Detect which cell encompasses the target text, then output its (x, y) center coordinate. 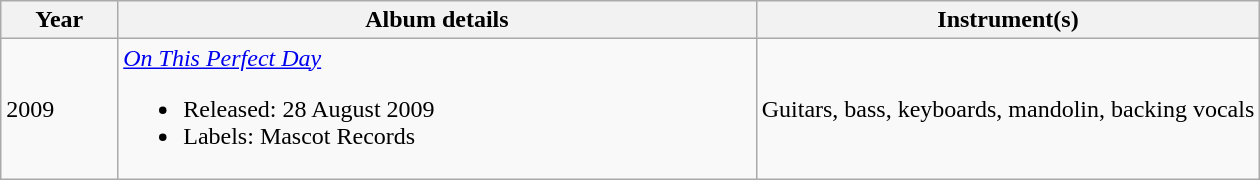
2009 (60, 109)
Instrument(s) (1008, 20)
On This Perfect DayReleased: 28 August 2009Labels: Mascot Records (437, 109)
Album details (437, 20)
Year (60, 20)
Guitars, bass, keyboards, mandolin, backing vocals (1008, 109)
